Return (X, Y) of the center of cell containing provided text 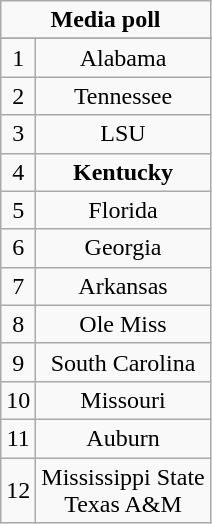
Kentucky (123, 172)
12 (18, 490)
5 (18, 210)
Arkansas (123, 286)
4 (18, 172)
Tennessee (123, 96)
11 (18, 438)
10 (18, 400)
7 (18, 286)
3 (18, 134)
Ole Miss (123, 324)
Auburn (123, 438)
6 (18, 248)
2 (18, 96)
Alabama (123, 58)
South Carolina (123, 362)
8 (18, 324)
1 (18, 58)
Florida (123, 210)
9 (18, 362)
Media poll (106, 20)
Mississippi StateTexas A&M (123, 490)
Missouri (123, 400)
Georgia (123, 248)
LSU (123, 134)
